Capture the cell that displays the provided text and extract its (x, y) central coordinate. 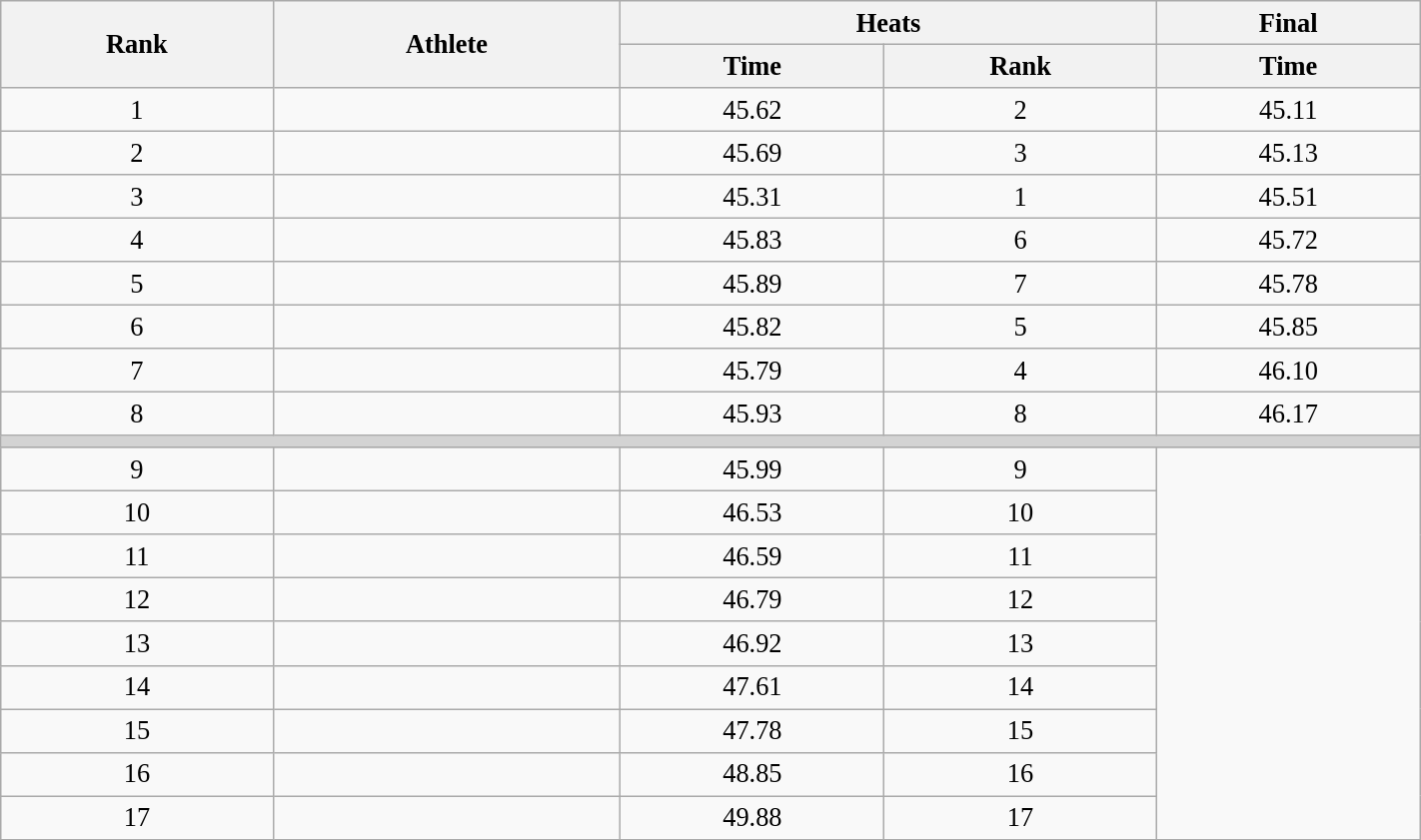
48.85 (752, 774)
47.61 (752, 687)
45.83 (752, 240)
45.13 (1288, 153)
46.10 (1288, 371)
45.72 (1288, 240)
45.82 (752, 327)
45.11 (1288, 109)
46.53 (752, 512)
45.85 (1288, 327)
46.59 (752, 556)
45.31 (752, 197)
47.78 (752, 730)
45.79 (752, 371)
45.69 (752, 153)
Athlete (447, 44)
45.62 (752, 109)
45.51 (1288, 197)
45.78 (1288, 284)
Heats (888, 22)
45.93 (752, 414)
Final (1288, 22)
46.92 (752, 643)
46.79 (752, 599)
46.17 (1288, 414)
45.89 (752, 284)
49.88 (752, 817)
45.99 (752, 469)
